Identify which cell holds the provided text, then report its (x, y) central coordinate. 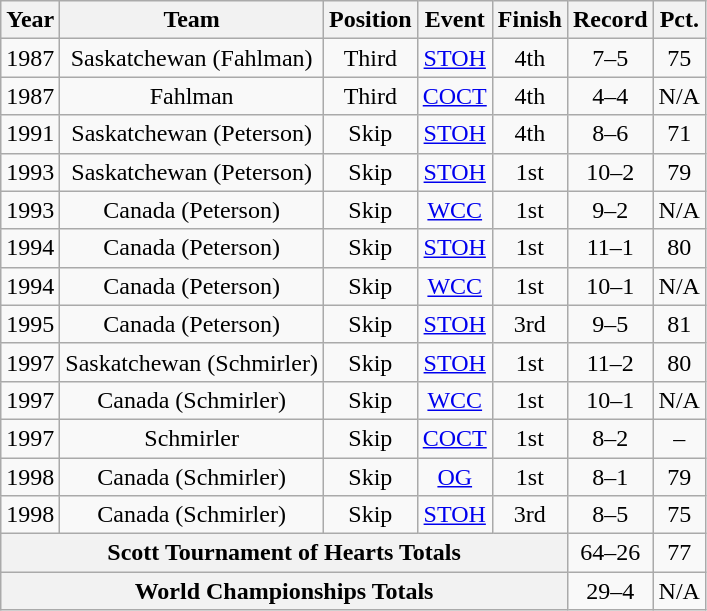
Saskatchewan (Fahlman) (192, 58)
77 (679, 553)
World Championships Totals (284, 591)
Finish (530, 20)
1995 (30, 324)
71 (679, 134)
8–6 (610, 134)
Pct. (679, 20)
11–2 (610, 362)
Scott Tournament of Hearts Totals (284, 553)
4–4 (610, 96)
8–1 (610, 477)
Fahlman (192, 96)
Saskatchewan (Schmirler) (192, 362)
64–26 (610, 553)
– (679, 438)
7–5 (610, 58)
Record (610, 20)
11–1 (610, 248)
29–4 (610, 591)
Event (454, 20)
8–2 (610, 438)
1991 (30, 134)
Position (370, 20)
Team (192, 20)
8–5 (610, 515)
9–2 (610, 210)
Schmirler (192, 438)
OG (454, 477)
9–5 (610, 324)
81 (679, 324)
10–2 (610, 172)
Year (30, 20)
